From the cell containing the given text, extract its center point as [x, y] coordinate. 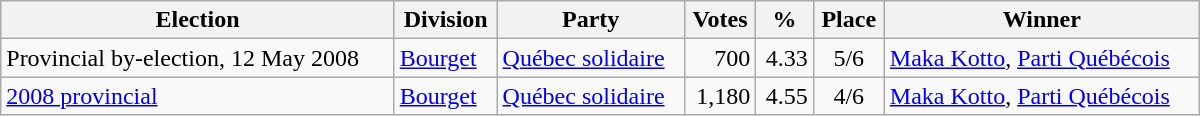
700 [720, 58]
Place [848, 20]
Election [198, 20]
Winner [1042, 20]
4.33 [784, 58]
Provincial by-election, 12 May 2008 [198, 58]
5/6 [848, 58]
Party [590, 20]
Votes [720, 20]
4.55 [784, 96]
Division [446, 20]
1,180 [720, 96]
4/6 [848, 96]
2008 provincial [198, 96]
% [784, 20]
